For the text-containing cell, return its midpoint in [x, y] coordinate format. 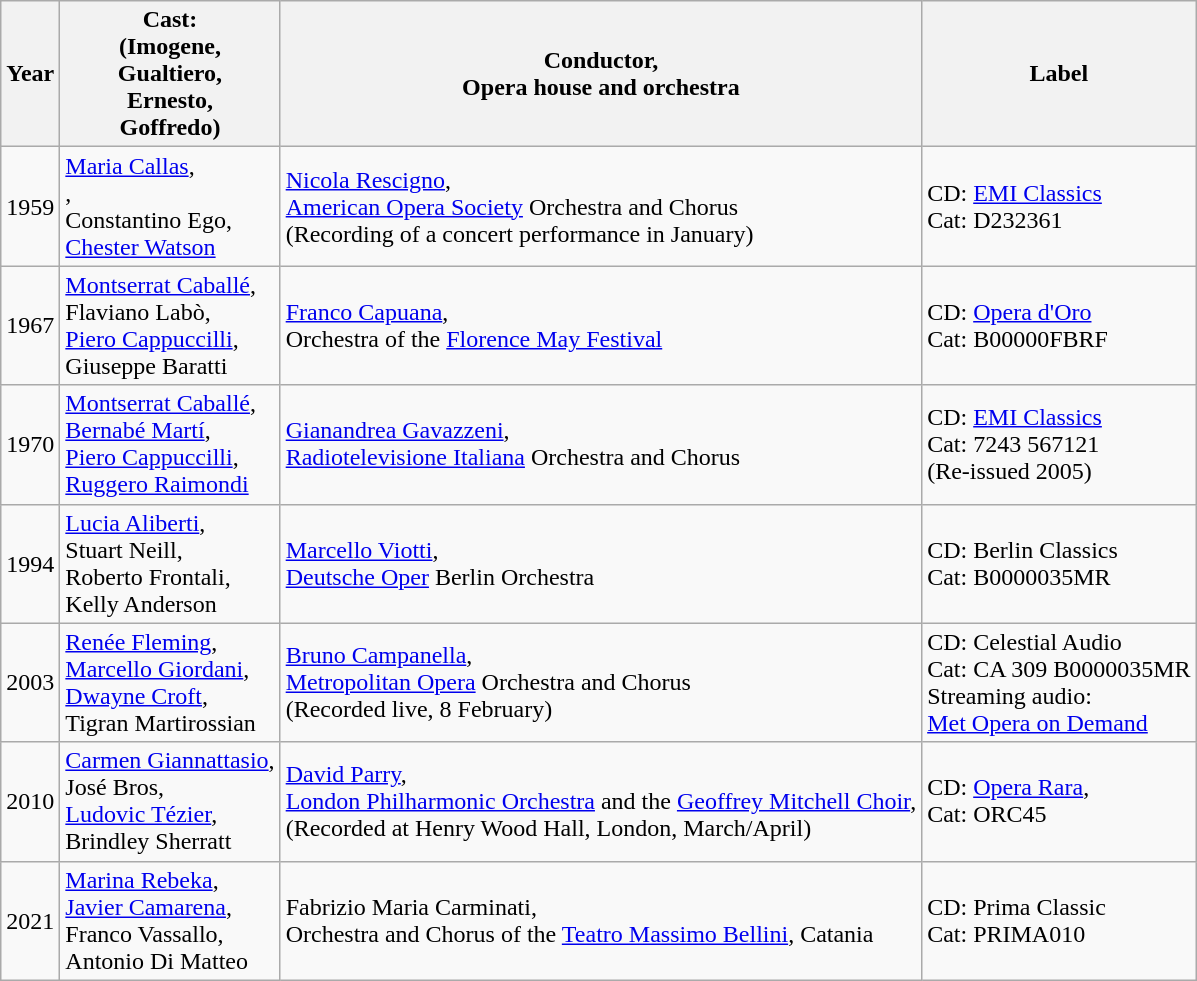
1970 [30, 444]
CD: Opera Rara,Cat: ORC45 [1059, 802]
1994 [30, 564]
Marcello Viotti, Deutsche Oper Berlin Orchestra [601, 564]
Maria Callas,,Constantino Ego,Chester Watson [170, 206]
CD: Opera d'OroCat: B00000FBRF [1059, 326]
Year [30, 74]
2010 [30, 802]
CD: EMI ClassicsCat: 7243 567121 (Re-issued 2005) [1059, 444]
Gianandrea Gavazzeni, Radiotelevisione Italiana Orchestra and Chorus [601, 444]
CD: Prima ClassicCat: PRIMA010 [1059, 920]
Montserrat Caballé,Bernabé Martí,Piero Cappuccilli,Ruggero Raimondi [170, 444]
CD: EMI Classics Cat: D232361 [1059, 206]
1959 [30, 206]
Franco Capuana,Orchestra of the Florence May Festival [601, 326]
Bruno Campanella, Metropolitan Opera Orchestra and Chorus(Recorded live, 8 February) [601, 682]
Conductor,Opera house and orchestra [601, 74]
Renée Fleming, Marcello Giordani, Dwayne Croft,Tigran Martirossian [170, 682]
2003 [30, 682]
Fabrizio Maria Carminati,Orchestra and Chorus of the Teatro Massimo Bellini, Catania [601, 920]
Lucia Aliberti, Stuart Neill, Roberto Frontali,Kelly Anderson [170, 564]
Marina Rebeka,Javier Camarena,Franco Vassallo,Antonio Di Matteo [170, 920]
Montserrat Caballé, Flaviano Labò, Piero Cappuccilli,Giuseppe Baratti [170, 326]
2021 [30, 920]
David Parry,London Philharmonic Orchestra and the Geoffrey Mitchell Choir,(Recorded at Henry Wood Hall, London, March/April) [601, 802]
1967 [30, 326]
Label [1059, 74]
Carmen Giannattasio,José Bros,Ludovic Tézier,Brindley Sherratt [170, 802]
CD: Celestial AudioCat: CA 309 B0000035MRStreaming audio:Met Opera on Demand [1059, 682]
CD: Berlin Classics Cat: B0000035MR [1059, 564]
Cast:(Imogene,Gualtiero,Ernesto,Goffredo) [170, 74]
Nicola Rescigno, American Opera Society Orchestra and Chorus(Recording of a concert performance in January) [601, 206]
